Locate the cell with the specified text and output its [X, Y] center coordinate. 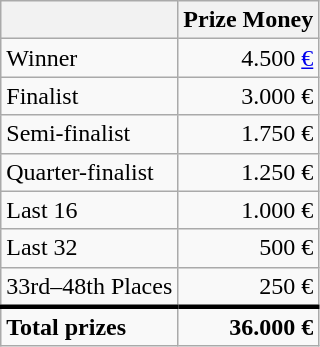
1.750 € [248, 134]
Semi-finalist [90, 134]
Last 16 [90, 210]
Finalist [90, 96]
Last 32 [90, 248]
3.000 € [248, 96]
Total prizes [90, 327]
Quarter-finalist [90, 172]
36.000 € [248, 327]
250 € [248, 287]
1.000 € [248, 210]
500 € [248, 248]
1.250 € [248, 172]
4.500 € [248, 58]
33rd–48th Places [90, 287]
Winner [90, 58]
Prize Money [248, 20]
